Detect which cell encompasses the target text, then output its [x, y] center coordinate. 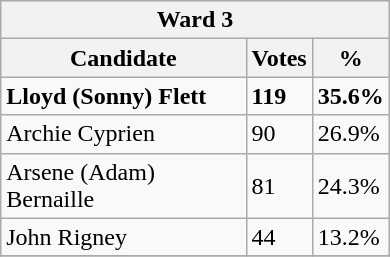
81 [279, 186]
Candidate [124, 58]
Ward 3 [195, 20]
Arsene (Adam) Bernaille [124, 186]
Archie Cyprien [124, 134]
Votes [279, 58]
35.6% [350, 96]
24.3% [350, 186]
13.2% [350, 237]
119 [279, 96]
John Rigney [124, 237]
% [350, 58]
44 [279, 237]
90 [279, 134]
Lloyd (Sonny) Flett [124, 96]
26.9% [350, 134]
